Scan for the cell matching the given text and deliver its [x, y] coordinate at center. 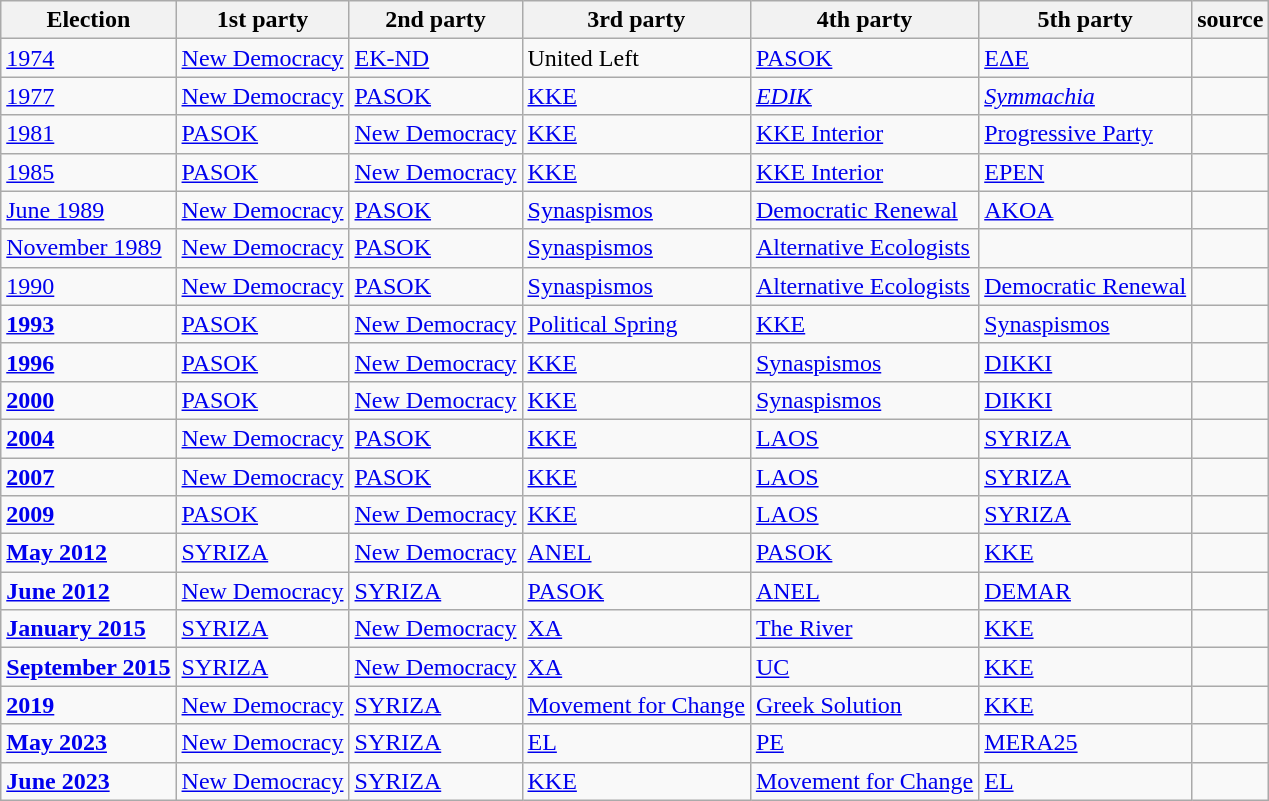
ΕΔΕ [1086, 58]
The River [864, 629]
June 1989 [88, 210]
MERA25 [1086, 743]
September 2015 [88, 667]
EPEN [1086, 172]
source [1230, 20]
Political Spring [636, 324]
5th party [1086, 20]
1st party [262, 20]
2009 [88, 515]
May 2023 [88, 743]
Election [88, 20]
2004 [88, 438]
June 2012 [88, 591]
November 1989 [88, 248]
1977 [88, 96]
United Left [636, 58]
January 2015 [88, 629]
3rd party [636, 20]
1993 [88, 324]
1990 [88, 286]
PE [864, 743]
EK-ND [436, 58]
1974 [88, 58]
Progressive Party [1086, 134]
Symmachia [1086, 96]
EDIK [864, 96]
1985 [88, 172]
2nd party [436, 20]
June 2023 [88, 781]
Greek Solution [864, 705]
1981 [88, 134]
AKOA [1086, 210]
4th party [864, 20]
UC [864, 667]
2000 [88, 400]
2019 [88, 705]
DEMAR [1086, 591]
2007 [88, 477]
May 2012 [88, 553]
1996 [88, 362]
